Find where the given text appears and provide that cell's center as [x, y] coordinate. 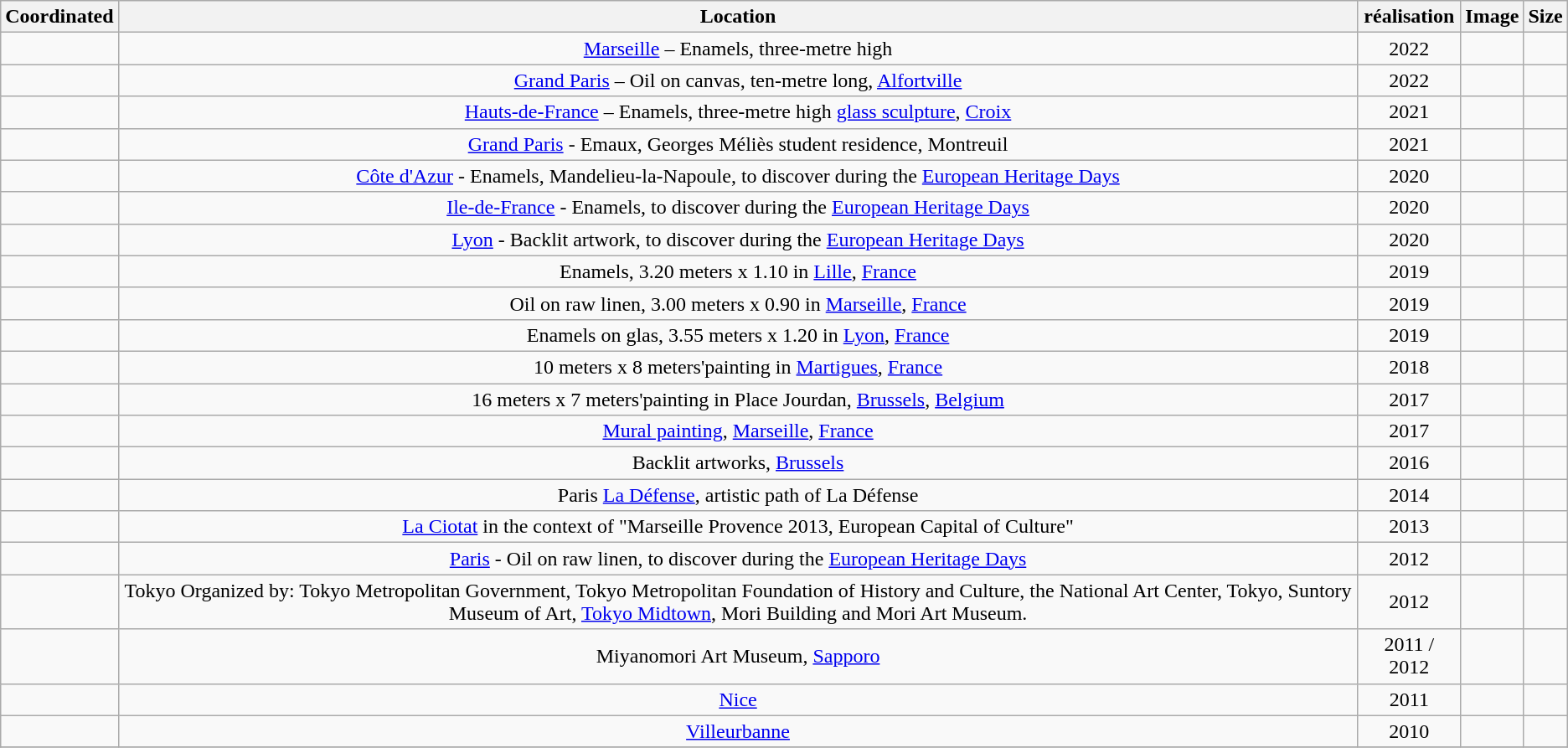
La Ciotat in the context of "Marseille Provence 2013, European Capital of Culture" [738, 527]
2016 [1409, 463]
2018 [1409, 367]
réalisation [1409, 17]
10 meters x 8 meters'painting in Martigues, France [738, 367]
Size [1545, 17]
Grand Paris – Oil on canvas, ten-metre long, Alfortville [738, 80]
Mural painting, Marseille, France [738, 431]
Villeurbanne [738, 731]
Location [738, 17]
Paris - Oil on raw linen, to discover during the European Heritage Days [738, 559]
Enamels, 3.20 meters x 1.10 in Lille, France [738, 271]
Nice [738, 699]
Ile-de-France - Enamels, to discover during the European Heritage Days [738, 208]
Marseille – Enamels, three-metre high [738, 49]
Lyon - Backlit artwork, to discover during the European Heritage Days [738, 240]
2011 [1409, 699]
2010 [1409, 731]
Miyanomori Art Museum, Sapporo [738, 657]
2013 [1409, 527]
Hauts-de-France – Enamels, three-metre high glass sculpture, Croix [738, 112]
Image [1493, 17]
Grand Paris - Emaux, Georges Méliès student residence, Montreuil [738, 144]
2011 / 2012 [1409, 657]
Paris La Défense, artistic path of La Défense [738, 495]
Coordinated [59, 17]
Oil on raw linen, 3.00 meters x 0.90 in Marseille, France [738, 303]
2014 [1409, 495]
Côte d'Azur - Enamels, Mandelieu-la-Napoule, to discover during the European Heritage Days [738, 176]
Backlit artworks, Brussels [738, 463]
16 meters x 7 meters'painting in Place Jourdan, Brussels, Belgium [738, 400]
Enamels on glas, 3.55 meters x 1.20 in Lyon, France [738, 335]
